Detect which cell encompasses the target text, then output its [X, Y] center coordinate. 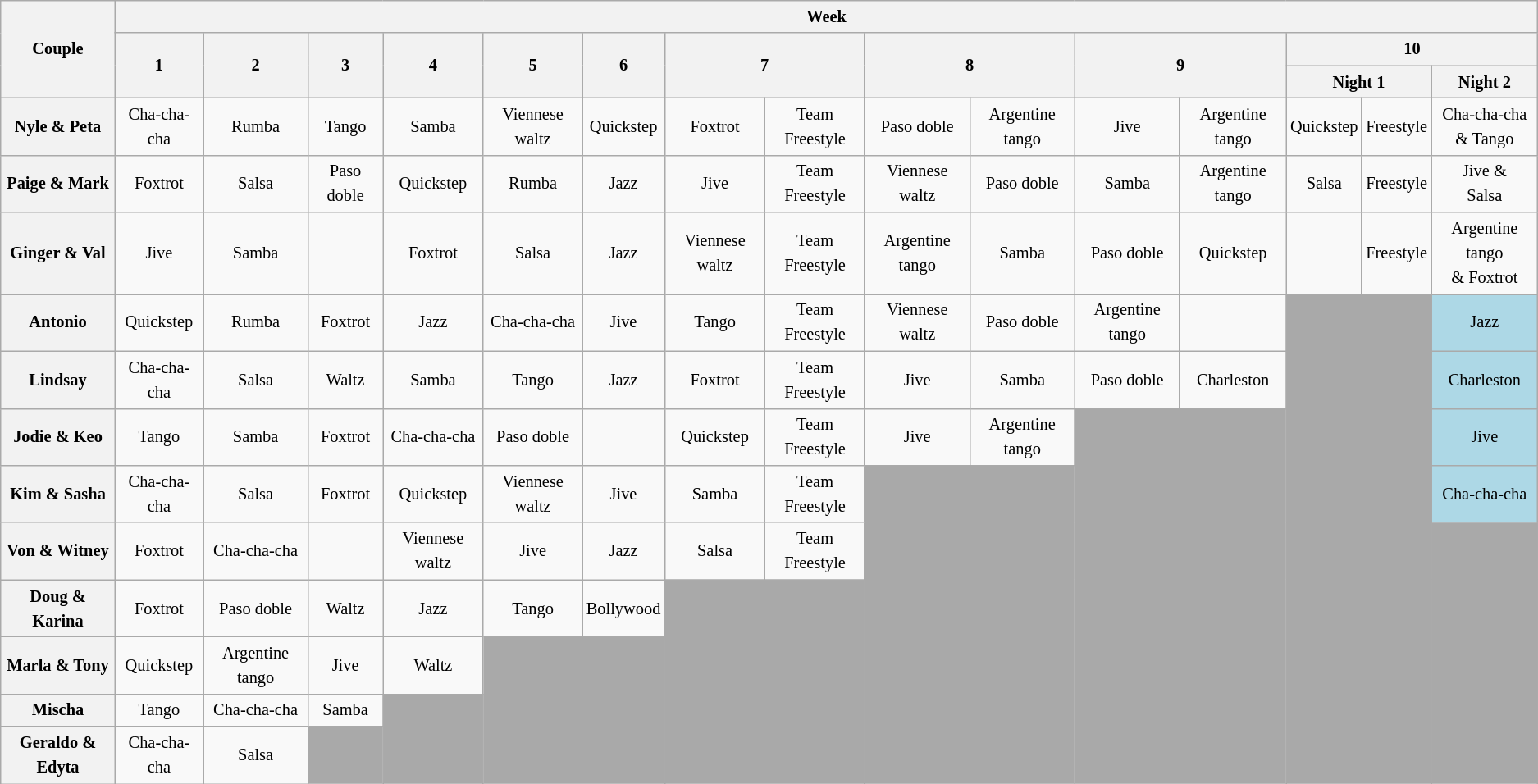
6 [623, 66]
Jodie & Keo [58, 437]
9 [1180, 66]
Doug & Karina [58, 609]
Kim & Sasha [58, 494]
Night 2 [1485, 82]
3 [346, 66]
Geraldo & Edyta [58, 755]
Argentine tango& Foxtrot [1485, 253]
2 [256, 66]
Ginger & Val [58, 253]
Couple [58, 49]
4 [433, 66]
Lindsay [58, 380]
Bollywood [623, 609]
1 [159, 66]
7 [764, 66]
Von & Witney [58, 551]
Week [827, 16]
Nyle & Peta [58, 126]
8 [970, 66]
Antonio [58, 322]
Marla & Tony [58, 665]
10 [1412, 49]
Mischa [58, 710]
Night 1 [1358, 82]
5 [533, 66]
Jive &Salsa [1485, 184]
Paige & Mark [58, 184]
Cha-cha-cha& Tango [1485, 126]
